Determine the (X, Y) coordinate at the center of the cell enclosing the given text.  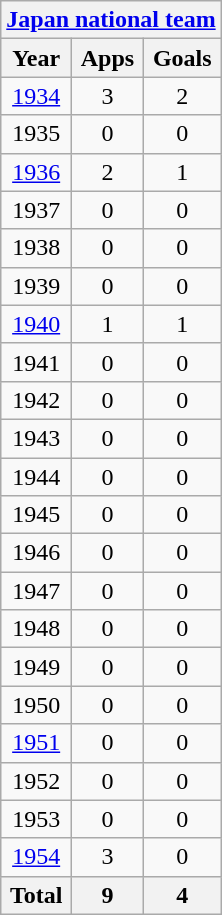
Total (36, 895)
Goals (182, 58)
1948 (36, 629)
1944 (36, 477)
Japan national team (111, 20)
1942 (36, 400)
1952 (36, 781)
1940 (36, 324)
1953 (36, 819)
1937 (36, 210)
4 (182, 895)
1954 (36, 857)
1939 (36, 286)
Year (36, 58)
1951 (36, 743)
1943 (36, 438)
1949 (36, 667)
1946 (36, 553)
Apps (108, 58)
9 (108, 895)
1945 (36, 515)
1935 (36, 134)
1950 (36, 705)
1934 (36, 96)
1947 (36, 591)
1941 (36, 362)
1936 (36, 172)
1938 (36, 248)
